Locate the cell with the specified text and output its [x, y] center coordinate. 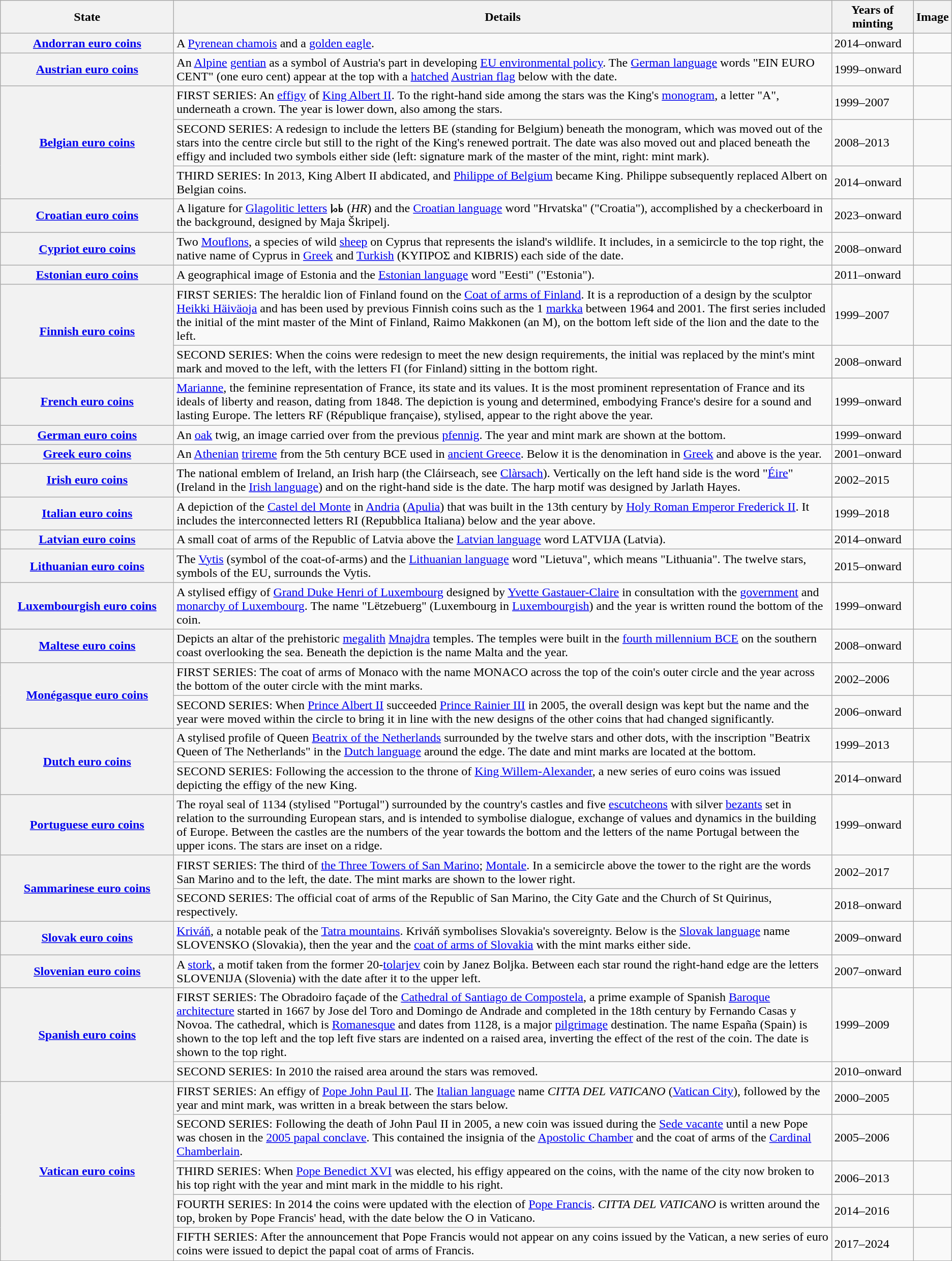
Italian euro coins [87, 514]
2005–2006 [873, 1138]
Details [502, 17]
Greek euro coins [87, 454]
Maltese euro coins [87, 646]
2006–onward [873, 712]
Estonian euro coins [87, 275]
SECOND SERIES: In 2010 the raised area around the stars was removed. [502, 1072]
2015–onward [873, 566]
Spanish euro coins [87, 1035]
2014–2016 [873, 1211]
Years of minting [873, 17]
2002–2017 [873, 872]
A geographical image of Estonia and the Estonian language word "Eesti" ("Estonia"). [502, 275]
Vatican euro coins [87, 1171]
SECOND SERIES: The official coat of arms of the Republic of San Marino, the City Gate and the Church of St Quirinus, respectively. [502, 904]
A Pyrenean chamois and a golden eagle. [502, 43]
2002–2006 [873, 679]
Croatian euro coins [87, 216]
2002–2015 [873, 480]
Latvian euro coins [87, 540]
2018–onward [873, 904]
Austrian euro coins [87, 69]
2009–onward [873, 938]
2023–onward [873, 216]
An oak twig, an image carried over from the previous pfennig. The year and mint mark are shown at the bottom. [502, 435]
Belgian euro coins [87, 142]
2006–2013 [873, 1178]
State [87, 17]
1999–2009 [873, 1025]
Finnish euro coins [87, 331]
Lithuanian euro coins [87, 566]
1999–2018 [873, 514]
2017–2024 [873, 1244]
2000–2005 [873, 1098]
German euro coins [87, 435]
2001–onward [873, 454]
French euro coins [87, 401]
Andorran euro coins [87, 43]
2010–onward [873, 1072]
Dutch euro coins [87, 761]
THIRD SERIES: In 2013, King Albert II abdicated, and Philippe of Belgium became King. Philippe subsequently replaced Albert on Belgian coins. [502, 182]
2007–onward [873, 971]
A small coat of arms of the Republic of Latvia above the Latvian language word LATVIJA (Latvia). [502, 540]
Slovak euro coins [87, 938]
Irish euro coins [87, 480]
An Athenian trireme from the 5th century BCE used in ancient Greece. Below it is the denomination in Greek and above is the year. [502, 454]
Sammarinese euro coins [87, 888]
Monégasque euro coins [87, 695]
2008–2013 [873, 142]
Slovenian euro coins [87, 971]
2011–onward [873, 275]
Luxembourgish euro coins [87, 606]
1999–2013 [873, 745]
Image [933, 17]
Portuguese euro coins [87, 825]
Cypriot euro coins [87, 248]
